Output the [X, Y] coordinate of the center of the cell containing the given text.  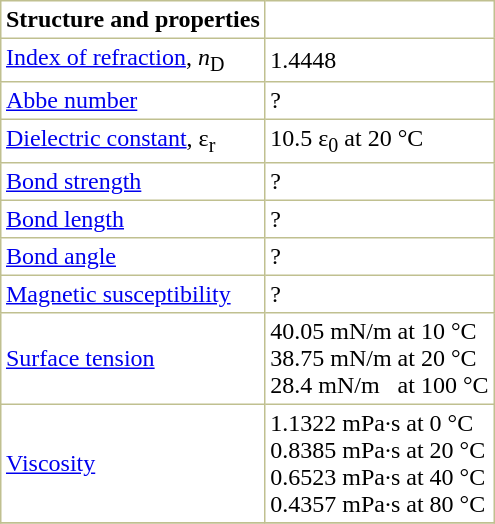
1.4448 [380, 60]
Surface tension [133, 359]
Dielectric constant, εr [133, 142]
1.1322 mPa·s at 0 °C0.8385 mPa·s at 20 °C0.6523 mPa·s at 40 °C0.4357 mPa·s at 80 °C [380, 464]
40.05 mN/m at 10 °C38.75 mN/m at 20 °C28.4 mN/m at 100 °C [380, 359]
Structure and properties [133, 20]
Bond strength [133, 182]
Magnetic susceptibility [133, 295]
Abbe number [133, 101]
Bond angle [133, 257]
Viscosity [133, 464]
10.5 ε0 at 20 °C [380, 142]
Bond length [133, 220]
Index of refraction, nD [133, 60]
